Return [x, y] of the center of cell containing provided text 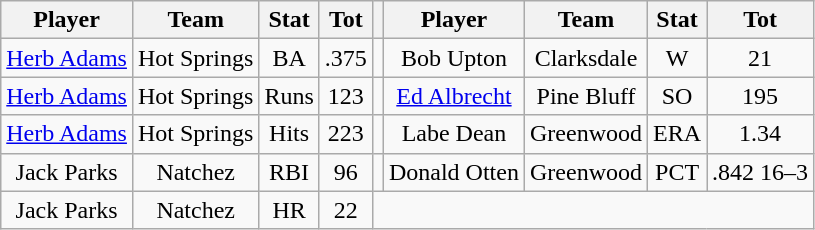
Clarksdale [586, 58]
BA [289, 58]
21 [760, 58]
Bob Upton [454, 58]
Ed Albrecht [454, 96]
1.34 [760, 134]
HR [289, 210]
96 [346, 172]
195 [760, 96]
.842 16–3 [760, 172]
PCT [678, 172]
22 [346, 210]
Labe Dean [454, 134]
.375 [346, 58]
Runs [289, 96]
Hits [289, 134]
RBI [289, 172]
ERA [678, 134]
223 [346, 134]
Pine Bluff [586, 96]
W [678, 58]
SO [678, 96]
Donald Otten [454, 172]
123 [346, 96]
